From the cell containing the given text, extract its center point as [X, Y] coordinate. 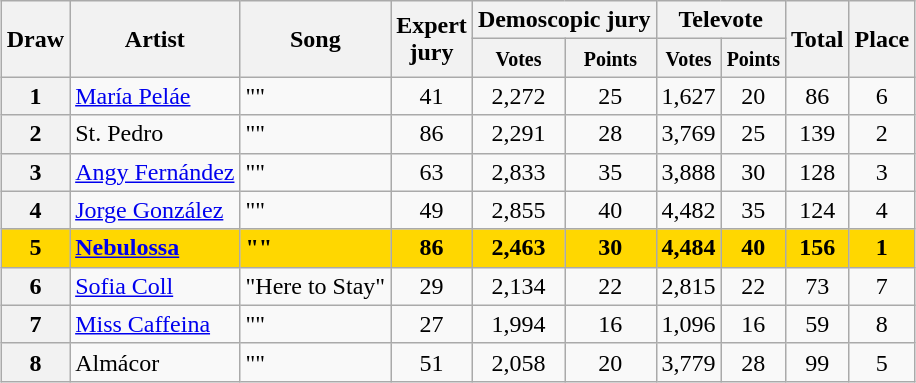
73 [817, 286]
Televote [720, 20]
Almácor [155, 362]
2,463 [518, 248]
2,272 [518, 96]
Miss Caffeina [155, 324]
1,096 [688, 324]
Artist [155, 39]
Place [882, 39]
51 [432, 362]
3,779 [688, 362]
1,994 [518, 324]
99 [817, 362]
128 [817, 172]
3,769 [688, 134]
4,482 [688, 210]
41 [432, 96]
Expertjury [432, 39]
27 [432, 324]
Sofia Coll [155, 286]
Jorge González [155, 210]
2,855 [518, 210]
Song [316, 39]
63 [432, 172]
2,058 [518, 362]
3,888 [688, 172]
Angy Fernández [155, 172]
4,484 [688, 248]
59 [817, 324]
49 [432, 210]
Demoscopic jury [564, 20]
Total [817, 39]
St. Pedro [155, 134]
2,815 [688, 286]
2,833 [518, 172]
2,134 [518, 286]
"Here to Stay" [316, 286]
139 [817, 134]
124 [817, 210]
29 [432, 286]
1,627 [688, 96]
María Peláe [155, 96]
Nebulossa [155, 248]
156 [817, 248]
2,291 [518, 134]
Draw [35, 39]
